From the cell containing the given text, extract its center point as (X, Y) coordinate. 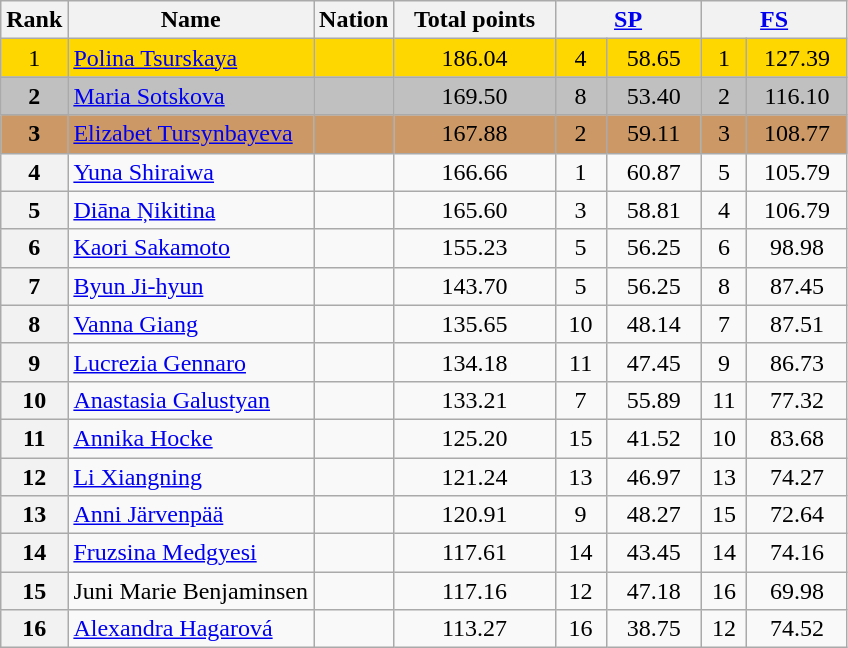
Nation (354, 20)
55.89 (654, 400)
86.73 (797, 362)
167.88 (474, 134)
60.87 (654, 172)
Rank (34, 20)
169.50 (474, 96)
105.79 (797, 172)
Anni Järvenpää (191, 515)
Yuna Shiraiwa (191, 172)
FS (774, 20)
125.20 (474, 438)
106.79 (797, 210)
46.97 (654, 477)
74.27 (797, 477)
116.10 (797, 96)
135.65 (474, 324)
Kaori Sakamoto (191, 248)
133.21 (474, 400)
48.27 (654, 515)
Total points (474, 20)
155.23 (474, 248)
38.75 (654, 629)
Name (191, 20)
127.39 (797, 58)
87.51 (797, 324)
47.18 (654, 591)
Diāna Ņikitina (191, 210)
121.24 (474, 477)
166.66 (474, 172)
47.45 (654, 362)
Byun Ji-hyun (191, 286)
165.60 (474, 210)
74.16 (797, 553)
Fruzsina Medgyesi (191, 553)
117.16 (474, 591)
87.45 (797, 286)
98.98 (797, 248)
Polina Tsurskaya (191, 58)
Li Xiangning (191, 477)
58.81 (654, 210)
108.77 (797, 134)
43.45 (654, 553)
186.04 (474, 58)
74.52 (797, 629)
Elizabet Tursynbayeva (191, 134)
59.11 (654, 134)
58.65 (654, 58)
120.91 (474, 515)
83.68 (797, 438)
77.32 (797, 400)
69.98 (797, 591)
72.64 (797, 515)
SP (628, 20)
Anastasia Galustyan (191, 400)
Alexandra Hagarová (191, 629)
143.70 (474, 286)
53.40 (654, 96)
41.52 (654, 438)
113.27 (474, 629)
Juni Marie Benjaminsen (191, 591)
Vanna Giang (191, 324)
117.61 (474, 553)
Annika Hocke (191, 438)
Lucrezia Gennaro (191, 362)
48.14 (654, 324)
134.18 (474, 362)
Maria Sotskova (191, 96)
